Detect which cell encompasses the target text, then output its (X, Y) center coordinate. 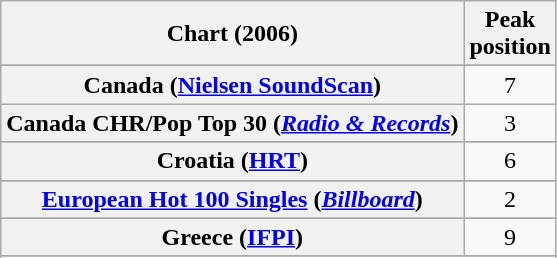
European Hot 100 Singles (Billboard) (232, 199)
6 (510, 161)
7 (510, 85)
Greece (IFPI) (232, 237)
3 (510, 123)
9 (510, 237)
Peakposition (510, 34)
2 (510, 199)
Canada (Nielsen SoundScan) (232, 85)
Canada CHR/Pop Top 30 (Radio & Records) (232, 123)
Chart (2006) (232, 34)
Croatia (HRT) (232, 161)
